Search for the cell housing the specified text and yield its (x, y) center coordinate. 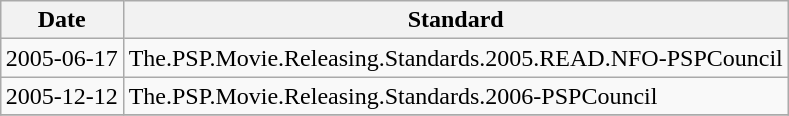
Standard (456, 20)
2005-12-12 (62, 96)
Date (62, 20)
The.PSP.Movie.Releasing.Standards.2005.READ.NFO-PSPCouncil (456, 58)
2005-06-17 (62, 58)
The.PSP.Movie.Releasing.Standards.2006-PSPCouncil (456, 96)
